Identify which cell holds the provided text, then report its [x, y] central coordinate. 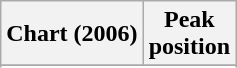
Peakposition [189, 34]
Chart (2006) [72, 34]
